Pinpoint the cell where the given text exists, returning its [X, Y] midpoint coordinate. 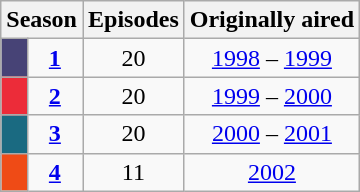
3 [54, 134]
1998 – 1999 [272, 58]
Originally aired [272, 20]
2002 [272, 172]
4 [54, 172]
Season [42, 20]
1999 – 2000 [272, 96]
2000 – 2001 [272, 134]
1 [54, 58]
Episodes [133, 20]
11 [133, 172]
2 [54, 96]
